Detect which cell encompasses the target text, then output its [x, y] center coordinate. 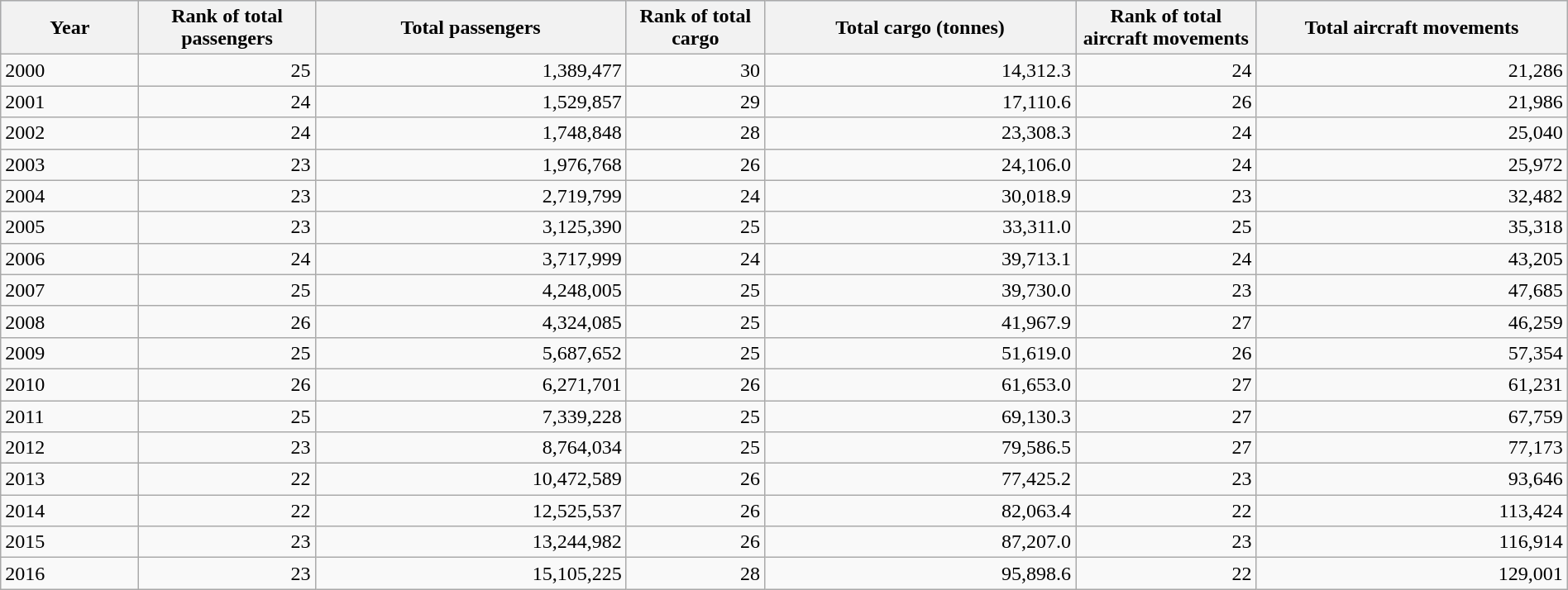
2002 [69, 133]
2005 [69, 227]
2015 [69, 542]
1,529,857 [471, 102]
Rank of total aircraft movements [1166, 28]
82,063.4 [920, 511]
39,730.0 [920, 290]
3,125,390 [471, 227]
2008 [69, 321]
35,318 [1412, 227]
5,687,652 [471, 353]
Total cargo (tonnes) [920, 28]
30 [695, 70]
2009 [69, 353]
1,976,768 [471, 164]
Rank of total passengers [227, 28]
2007 [69, 290]
Total aircraft movements [1412, 28]
2004 [69, 196]
2003 [69, 164]
24,106.0 [920, 164]
23,308.3 [920, 133]
7,339,228 [471, 416]
43,205 [1412, 259]
1,389,477 [471, 70]
51,619.0 [920, 353]
2006 [69, 259]
30,018.9 [920, 196]
10,472,589 [471, 479]
3,717,999 [471, 259]
41,967.9 [920, 321]
32,482 [1412, 196]
47,685 [1412, 290]
57,354 [1412, 353]
21,286 [1412, 70]
61,653.0 [920, 384]
77,425.2 [920, 479]
21,986 [1412, 102]
46,259 [1412, 321]
29 [695, 102]
69,130.3 [920, 416]
2012 [69, 448]
77,173 [1412, 448]
25,040 [1412, 133]
Year [69, 28]
2013 [69, 479]
17,110.6 [920, 102]
4,324,085 [471, 321]
6,271,701 [471, 384]
Total passengers [471, 28]
2000 [69, 70]
2016 [69, 573]
1,748,848 [471, 133]
2001 [69, 102]
129,001 [1412, 573]
12,525,537 [471, 511]
87,207.0 [920, 542]
Rank of total cargo [695, 28]
95,898.6 [920, 573]
14,312.3 [920, 70]
2011 [69, 416]
4,248,005 [471, 290]
15,105,225 [471, 573]
2014 [69, 511]
116,914 [1412, 542]
93,646 [1412, 479]
67,759 [1412, 416]
61,231 [1412, 384]
33,311.0 [920, 227]
25,972 [1412, 164]
13,244,982 [471, 542]
113,424 [1412, 511]
2,719,799 [471, 196]
2010 [69, 384]
39,713.1 [920, 259]
79,586.5 [920, 448]
8,764,034 [471, 448]
